Search for the cell housing the specified text and yield its [x, y] center coordinate. 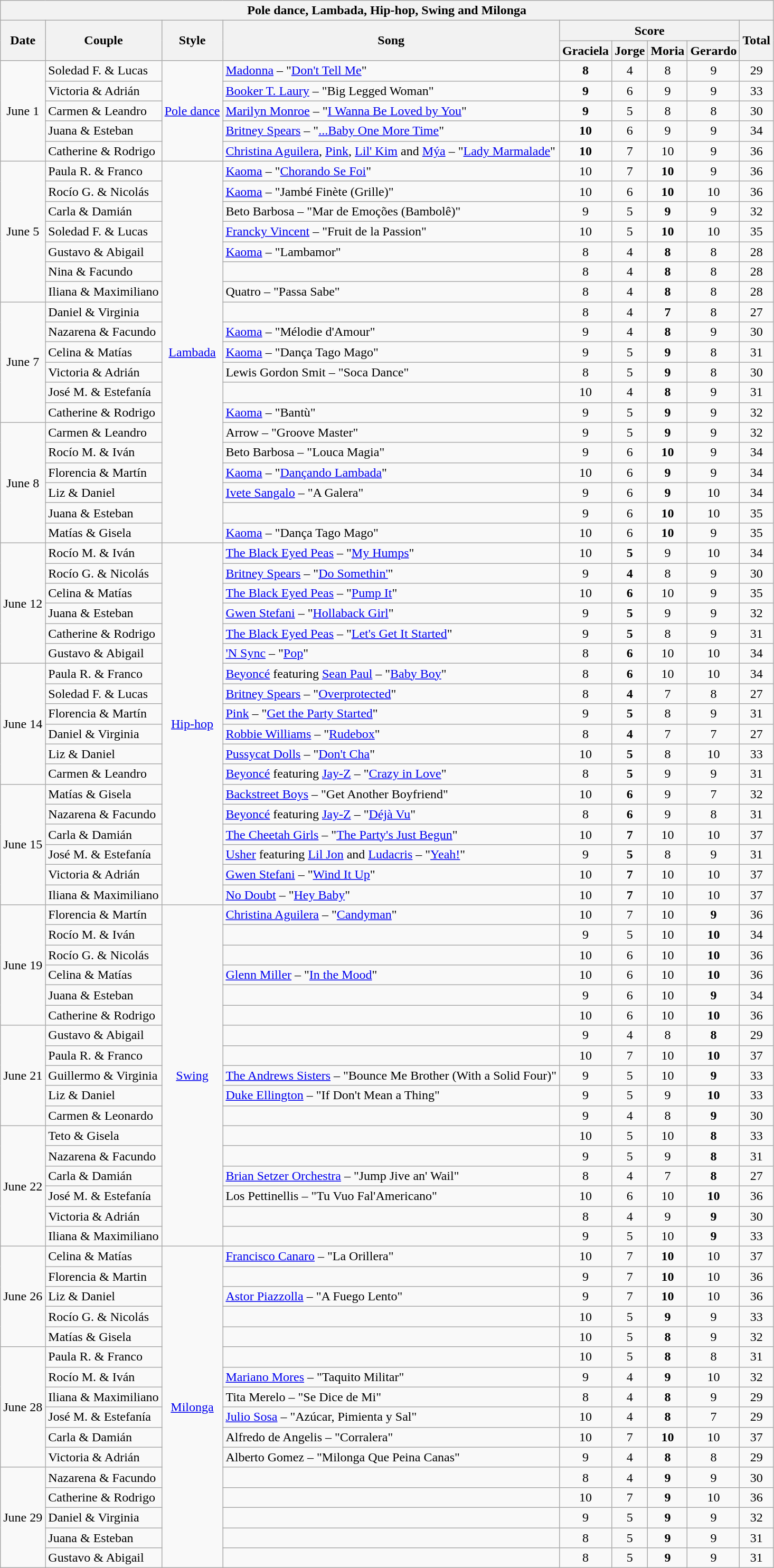
Arrow – "Groove Master" [391, 432]
Pole dance [192, 111]
Christina Aguilera – "Candyman" [391, 915]
June 1 [23, 111]
Swing [192, 1076]
Moria [667, 51]
Kaoma – "Mélodie d'Amour" [391, 332]
Jorge [629, 51]
June 29 [23, 1517]
Lambada [192, 352]
Gwen Stefani – "Wind It Up" [391, 874]
The Black Eyed Peas – "My Humps" [391, 553]
Francisco Canaro – "La Orillera" [391, 1257]
Milonga [192, 1408]
Pink – "Get the Party Started" [391, 714]
Beyoncé featuring Jay-Z – "Crazy in Love" [391, 774]
Kaoma – "Dançando Lambada" [391, 473]
The Andrews Sisters – "Bounce Me Brother (With a Solid Four)" [391, 1075]
Pole dance, Lambada, Hip-hop, Swing and Milonga [387, 11]
June 19 [23, 965]
The Cheetah Girls – "The Party's Just Begun" [391, 834]
Alberto Gomez – "Milonga Que Peina Canas" [391, 1457]
Couple [103, 41]
Score [649, 31]
June 8 [23, 483]
Pussycat Dolls – "Don't Cha" [391, 754]
Beyoncé featuring Sean Paul – "Baby Boy" [391, 674]
Madonna – "Don't Tell Me" [391, 71]
Kaoma – "Jambé Finète (Grille)" [391, 191]
Gwen Stefani – "Hollaback Girl" [391, 613]
June 5 [23, 231]
No Doubt – "Hey Baby" [391, 895]
Kaoma – "Chorando Se Foi" [391, 171]
June 22 [23, 1186]
Astor Piazzolla – "A Fuego Lento" [391, 1297]
Total [757, 41]
Usher featuring Lil Jon and Ludacris – "Yeah!" [391, 854]
Booker T. Laury – "Big Legged Woman" [391, 91]
Kaoma – "Lambamor" [391, 252]
Lewis Gordon Smit – "Soca Dance" [391, 372]
Los Pettinellis – "Tu Vuo Fal'Americano" [391, 1196]
Marilyn Monroe – "I Wanna Be Loved by You" [391, 111]
Guillermo & Virginia [103, 1075]
Date [23, 41]
Mariano Mores – "Taquito Militar" [391, 1377]
Hip-hop [192, 723]
Beyoncé featuring Jay-Z – "Déjà Vu" [391, 814]
Graciela [585, 51]
The Black Eyed Peas – "Pump It" [391, 593]
Gerardo [714, 51]
Carmen & Leonardo [103, 1116]
June 7 [23, 362]
Brian Setzer Orchestra – "Jump Jive an' Wail" [391, 1176]
Duke Ellington – "If Don't Mean a Thing" [391, 1095]
Style [192, 41]
Christina Aguilera, Pink, Lil' Kim and Mýa – "Lady Marmalade" [391, 151]
Britney Spears – "...Baby One More Time" [391, 131]
Teto & Gisela [103, 1136]
June 21 [23, 1075]
Backstreet Boys – "Get Another Boyfriend" [391, 794]
Britney Spears – "Overprotected" [391, 694]
Francky Vincent – "Fruit de la Passion" [391, 231]
Britney Spears – "Do Somethin'" [391, 573]
Quatro – "Passa Sabe" [391, 292]
June 12 [23, 603]
Florencia & Martin [103, 1277]
Nina & Facundo [103, 272]
Tita Merelo – "Se Dice de Mi" [391, 1397]
Julio Sosa – "Azúcar, Pimienta y Sal" [391, 1417]
Song [391, 41]
Ivete Sangalo – "A Galera" [391, 493]
Alfredo de Angelis – "Corralera" [391, 1437]
Glenn Miller – "In the Mood" [391, 975]
Beto Barbosa – "Mar de Emoções (Bambolê)" [391, 211]
Beto Barbosa – "Louca Magia" [391, 452]
Robbie Williams – "Rudebox" [391, 734]
'N Sync – "Pop" [391, 654]
June 28 [23, 1407]
June 26 [23, 1297]
Kaoma – "Bantù" [391, 412]
The Black Eyed Peas – "Let's Get It Started" [391, 634]
June 14 [23, 724]
June 15 [23, 844]
